Detect which cell encompasses the target text, then output its [x, y] center coordinate. 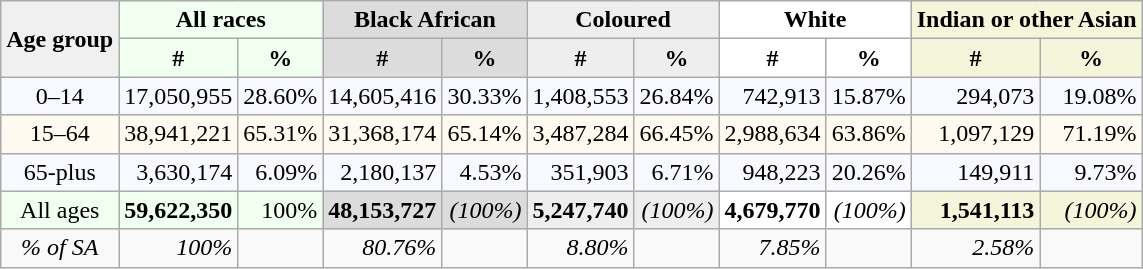
1,097,129 [976, 134]
48,153,727 [382, 210]
0–14 [60, 96]
17,050,955 [178, 96]
71.19% [1091, 134]
30.33% [484, 96]
26.84% [676, 96]
28.60% [280, 96]
19.08% [1091, 96]
2,180,137 [382, 172]
742,913 [772, 96]
3,630,174 [178, 172]
351,903 [580, 172]
80.76% [382, 248]
65.14% [484, 134]
Age group [60, 39]
4.53% [484, 172]
4,679,770 [772, 210]
3,487,284 [580, 134]
White [815, 20]
65.31% [280, 134]
65-plus [60, 172]
59,622,350 [178, 210]
1,541,113 [976, 210]
Coloured [623, 20]
6.09% [280, 172]
20.26% [868, 172]
66.45% [676, 134]
2.58% [976, 248]
Black African [425, 20]
15.87% [868, 96]
38,941,221 [178, 134]
5,247,740 [580, 210]
All ages [60, 210]
8.80% [580, 248]
9.73% [1091, 172]
2,988,634 [772, 134]
15–64 [60, 134]
6.71% [676, 172]
7.85% [772, 248]
294,073 [976, 96]
149,911 [976, 172]
1,408,553 [580, 96]
14,605,416 [382, 96]
31,368,174 [382, 134]
948,223 [772, 172]
Indian or other Asian [1026, 20]
% of SA [60, 248]
63.86% [868, 134]
All races [221, 20]
